Capture the cell that displays the provided text and extract its [x, y] central coordinate. 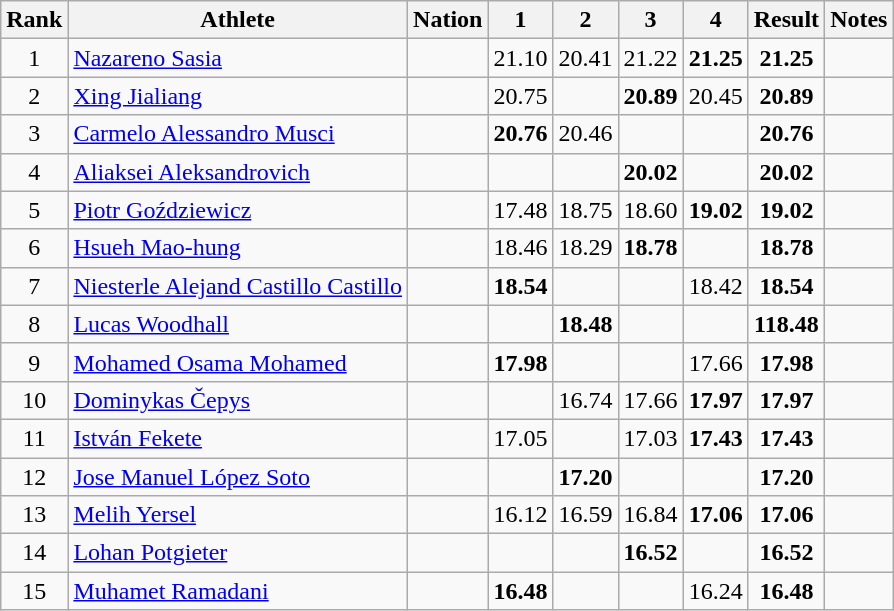
20.46 [586, 134]
20.45 [716, 96]
5 [34, 210]
Melih Yersel [238, 515]
István Fekete [238, 438]
16.84 [650, 515]
Lohan Potgieter [238, 553]
Niesterle Alejand Castillo Castillo [238, 286]
13 [34, 515]
Nation [448, 20]
18.42 [716, 286]
20.41 [586, 58]
Notes [859, 20]
18.75 [586, 210]
17.05 [520, 438]
18.60 [650, 210]
20.75 [520, 96]
18.48 [586, 324]
18.46 [520, 248]
16.59 [586, 515]
17.03 [650, 438]
10 [34, 400]
Rank [34, 20]
16.24 [716, 591]
Athlete [238, 20]
118.48 [786, 324]
Lucas Woodhall [238, 324]
12 [34, 477]
16.74 [586, 400]
14 [34, 553]
9 [34, 362]
7 [34, 286]
Piotr Goździewicz [238, 210]
Jose Manuel López Soto [238, 477]
21.10 [520, 58]
18.29 [586, 248]
8 [34, 324]
Aliaksei Aleksandrovich [238, 172]
21.22 [650, 58]
11 [34, 438]
Hsueh Mao-hung [238, 248]
17.48 [520, 210]
15 [34, 591]
Result [786, 20]
Dominykas Čepys [238, 400]
Muhamet Ramadani [238, 591]
Xing Jialiang [238, 96]
Mohamed Osama Mohamed [238, 362]
16.12 [520, 515]
Nazareno Sasia [238, 58]
6 [34, 248]
Carmelo Alessandro Musci [238, 134]
